From the cell containing the given text, extract its center point as [X, Y] coordinate. 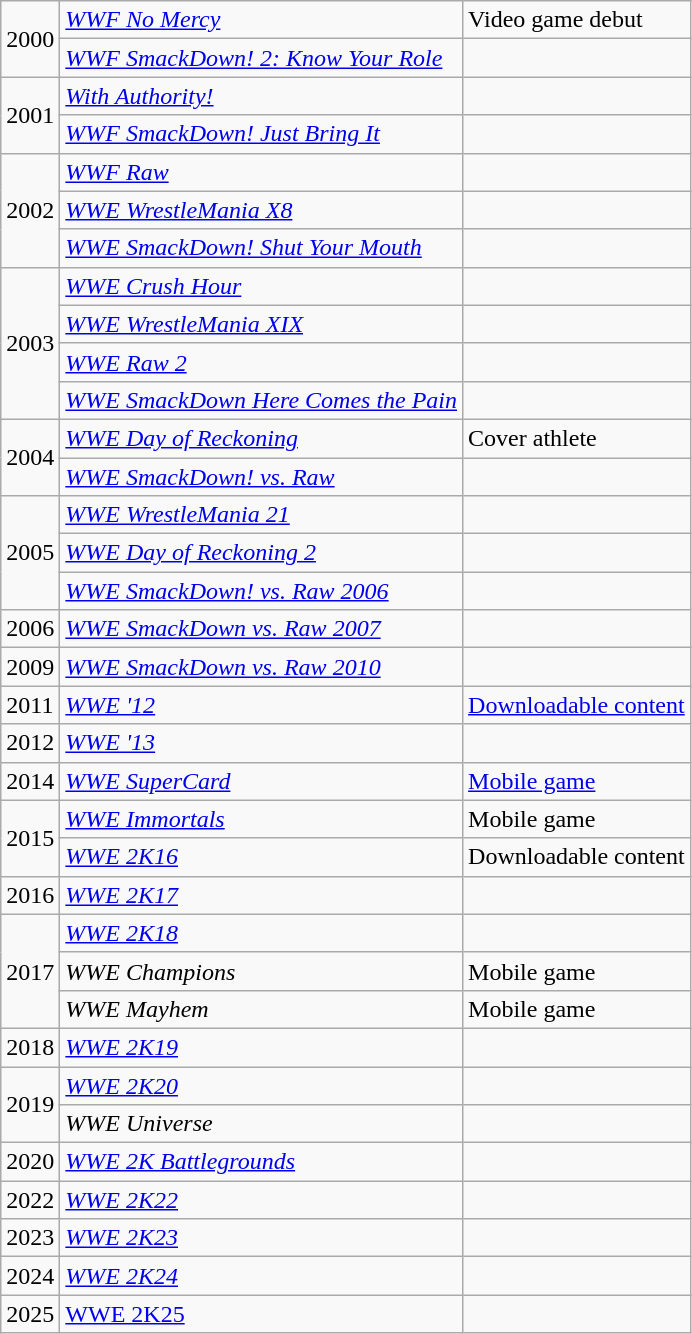
Video game debut [577, 20]
WWE 2K18 [262, 933]
WWE Mayhem [262, 1009]
2009 [30, 667]
2003 [30, 343]
WWE 2K23 [262, 1238]
2011 [30, 705]
2020 [30, 1162]
2004 [30, 457]
2023 [30, 1238]
2012 [30, 743]
WWE Immortals [262, 819]
WWE SmackDown Here Comes the Pain [262, 400]
WWE 2K20 [262, 1085]
2014 [30, 781]
WWE Champions [262, 971]
2016 [30, 895]
WWE Day of Reckoning [262, 438]
2015 [30, 838]
WWE Raw 2 [262, 362]
WWE SmackDown! Shut Your Mouth [262, 248]
2005 [30, 553]
WWE Crush Hour [262, 286]
WWE '12 [262, 705]
WWE SmackDown vs. Raw 2007 [262, 629]
2001 [30, 115]
WWE SmackDown! vs. Raw [262, 477]
WWE WrestleMania X8 [262, 210]
2000 [30, 39]
Cover athlete [577, 438]
WWE '13 [262, 743]
WWE 2K24 [262, 1276]
WWF SmackDown! Just Bring It [262, 134]
WWE 2K19 [262, 1047]
WWF Raw [262, 172]
WWF No Mercy [262, 20]
2002 [30, 210]
2018 [30, 1047]
WWF SmackDown! 2: Know Your Role [262, 58]
2024 [30, 1276]
WWE SmackDown vs. Raw 2010 [262, 667]
WWE 2K Battlegrounds [262, 1162]
2019 [30, 1104]
WWE WrestleMania XIX [262, 324]
2017 [30, 971]
2025 [30, 1314]
WWE SuperCard [262, 781]
2006 [30, 629]
WWE Universe [262, 1124]
WWE 2K22 [262, 1200]
WWE SmackDown! vs. Raw 2006 [262, 591]
WWE 2K16 [262, 857]
WWE 2K17 [262, 895]
With Authority! [262, 96]
WWE WrestleMania 21 [262, 515]
WWE 2K25 [262, 1314]
WWE Day of Reckoning 2 [262, 553]
2022 [30, 1200]
